Return the (X, Y) coordinate for the center point of the cell that contains the specified text.  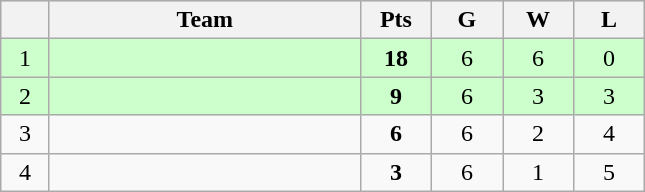
9 (396, 96)
W (538, 20)
Team (204, 20)
L (610, 20)
Pts (396, 20)
G (466, 20)
0 (610, 58)
18 (396, 58)
5 (610, 172)
